Search for the cell housing the specified text and yield its [x, y] center coordinate. 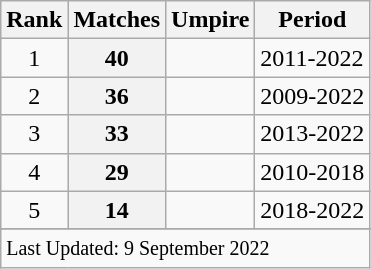
Rank [34, 20]
4 [34, 172]
36 [117, 96]
Umpire [210, 20]
2011-2022 [312, 58]
14 [117, 210]
Last Updated: 9 September 2022 [186, 248]
3 [34, 134]
2009-2022 [312, 96]
40 [117, 58]
29 [117, 172]
2013-2022 [312, 134]
1 [34, 58]
2010-2018 [312, 172]
5 [34, 210]
2 [34, 96]
Period [312, 20]
2018-2022 [312, 210]
Matches [117, 20]
33 [117, 134]
